For the text-containing cell, return its midpoint in (x, y) coordinate format. 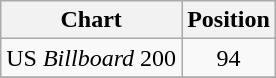
Position (229, 20)
94 (229, 58)
US Billboard 200 (92, 58)
Chart (92, 20)
